From the cell containing the given text, extract its center point as (x, y) coordinate. 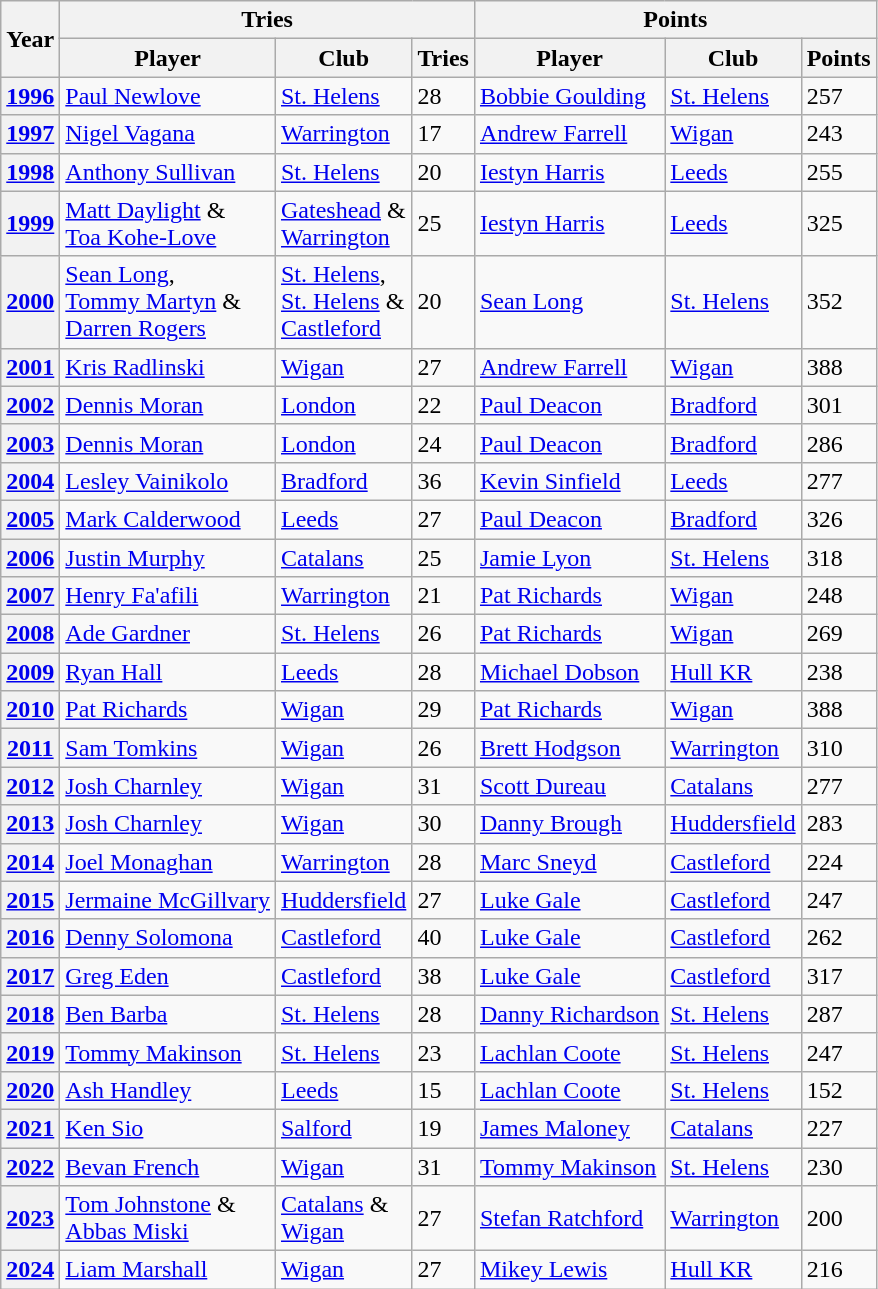
Liam Marshall (168, 1270)
Tom Johnstone & Abbas Miski (168, 1218)
Denny Solomona (168, 938)
James Maloney (569, 1128)
230 (838, 1167)
24 (444, 443)
Matt Daylight & Toa Kohe-Love (168, 224)
2000 (30, 302)
257 (838, 96)
269 (838, 634)
Sam Tomkins (168, 748)
22 (444, 405)
15 (444, 1090)
325 (838, 224)
Jamie Lyon (569, 557)
23 (444, 1052)
Danny Brough (569, 824)
Bevan French (168, 1167)
36 (444, 481)
Danny Richardson (569, 1014)
17 (444, 134)
352 (838, 302)
38 (444, 976)
Justin Murphy (168, 557)
19 (444, 1128)
Year (30, 39)
1997 (30, 134)
Scott Dureau (569, 786)
287 (838, 1014)
21 (444, 596)
2017 (30, 976)
2006 (30, 557)
318 (838, 557)
2012 (30, 786)
Michael Dobson (569, 672)
Ade Gardner (168, 634)
317 (838, 976)
40 (444, 938)
152 (838, 1090)
2019 (30, 1052)
286 (838, 443)
227 (838, 1128)
283 (838, 824)
Ryan Hall (168, 672)
Mark Calderwood (168, 519)
Ash Handley (168, 1090)
224 (838, 862)
2016 (30, 938)
Ken Sio (168, 1128)
301 (838, 405)
200 (838, 1218)
326 (838, 519)
2002 (30, 405)
Sean Long, Tommy Martyn & Darren Rogers (168, 302)
2008 (30, 634)
Brett Hodgson (569, 748)
1998 (30, 172)
2018 (30, 1014)
St. Helens, St. Helens & Castleford (343, 302)
243 (838, 134)
Salford (343, 1128)
Mikey Lewis (569, 1270)
Catalans & Wigan (343, 1218)
2023 (30, 1218)
Lesley Vainikolo (168, 481)
Sean Long (569, 302)
238 (838, 672)
Jermaine McGillvary (168, 900)
Kris Radlinski (168, 367)
2001 (30, 367)
30 (444, 824)
2011 (30, 748)
Anthony Sullivan (168, 172)
Marc Sneyd (569, 862)
2015 (30, 900)
29 (444, 710)
2003 (30, 443)
2004 (30, 481)
Paul Newlove (168, 96)
Stefan Ratchford (569, 1218)
2005 (30, 519)
216 (838, 1270)
Henry Fa'afili (168, 596)
262 (838, 938)
2022 (30, 1167)
1999 (30, 224)
310 (838, 748)
2020 (30, 1090)
Bobbie Goulding (569, 96)
2014 (30, 862)
Greg Eden (168, 976)
2021 (30, 1128)
2010 (30, 710)
Kevin Sinfield (569, 481)
Gateshead & Warrington (343, 224)
2024 (30, 1270)
248 (838, 596)
2007 (30, 596)
Nigel Vagana (168, 134)
Joel Monaghan (168, 862)
Ben Barba (168, 1014)
2013 (30, 824)
255 (838, 172)
1996 (30, 96)
2009 (30, 672)
